Extract the [x, y] coordinate from the center of the cell holding the provided text.  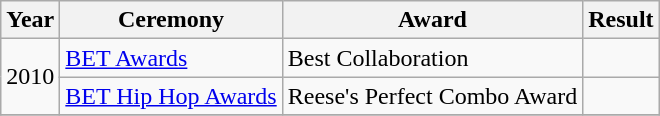
Result [621, 20]
BET Hip Hop Awards [171, 96]
Reese's Perfect Combo Award [432, 96]
Best Collaboration [432, 58]
Award [432, 20]
BET Awards [171, 58]
Ceremony [171, 20]
Year [30, 20]
2010 [30, 77]
